Scan for the cell matching the given text and deliver its (x, y) coordinate at center. 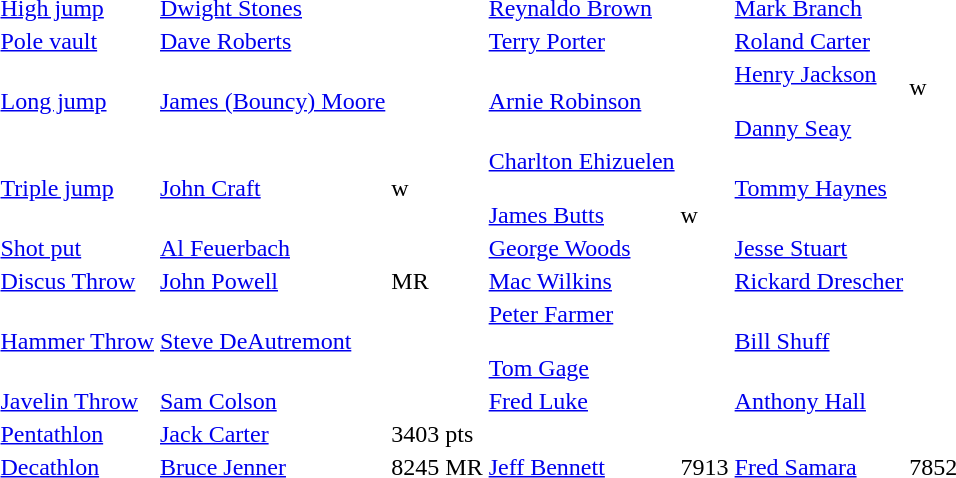
Sam Colson (273, 401)
Terry Porter (582, 41)
Tommy Haynes (819, 188)
James (Bouncy) Moore (273, 101)
Al Feuerbach (273, 248)
Arnie Robinson (582, 101)
Charlton EhizuelenJames Butts (582, 188)
Bill Shuff (819, 341)
George Woods (582, 248)
Jesse Stuart (819, 248)
John Craft (273, 188)
Dave Roberts (273, 41)
3403 pts (437, 434)
Mac Wilkins (582, 281)
Roland Carter (819, 41)
Henry JacksonDanny Seay (819, 101)
Anthony Hall (819, 401)
Peter FarmerTom Gage (582, 341)
Rickard Drescher (819, 281)
Steve DeAutremont (273, 341)
MR (437, 281)
John Powell (273, 281)
Jack Carter (273, 434)
Fred Luke (582, 401)
